Determine the (x, y) coordinate at the center of the cell enclosing the given text.  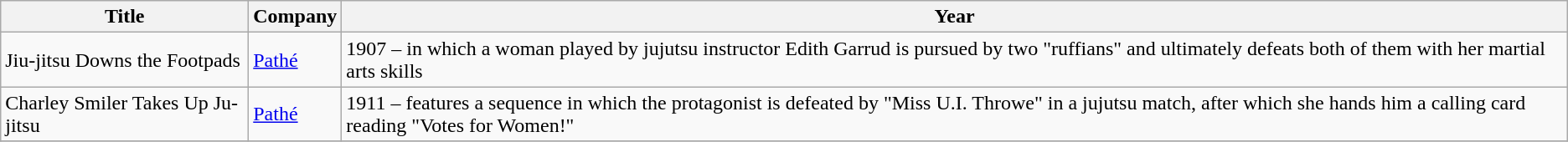
Jiu-jitsu Downs the Footpads (125, 60)
Charley Smiler Takes Up Ju-jitsu (125, 114)
Company (295, 17)
Year (955, 17)
Title (125, 17)
